Capture the cell that displays the provided text and extract its [X, Y] central coordinate. 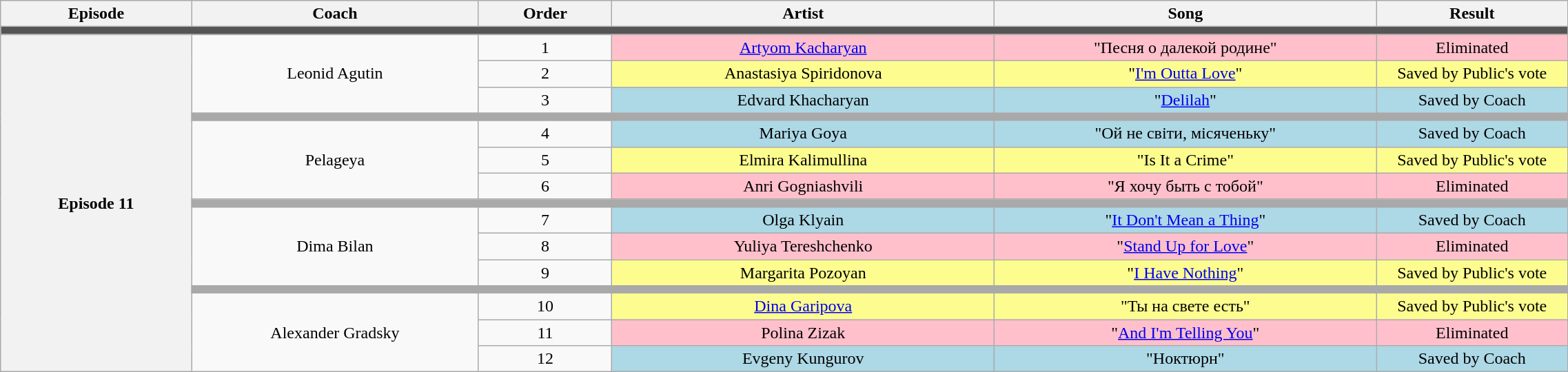
1 [545, 48]
"Я хочу быть с тобой" [1185, 186]
Dima Bilan [335, 246]
2 [545, 74]
Artyom Kacharyan [804, 48]
5 [545, 160]
4 [545, 134]
Dina Garipova [804, 307]
"Песня о далекой родине" [1185, 48]
Anastasiya Spiridonova [804, 74]
Episode 11 [96, 203]
7 [545, 220]
Episode [96, 14]
"It Don't Mean a Thing" [1185, 220]
10 [545, 307]
6 [545, 186]
Olga Klyain [804, 220]
"And I'm Telling You" [1185, 333]
Polina Zizak [804, 333]
Artist [804, 14]
Evgeny Kungurov [804, 359]
Edvard Khacharyan [804, 100]
3 [545, 100]
Coach [335, 14]
Mariya Goya [804, 134]
Anri Gogniashvili [804, 186]
Yuliya Tereshchenko [804, 246]
"Ноктюрн" [1185, 359]
Alexander Gradsky [335, 333]
"Is It a Crime" [1185, 160]
11 [545, 333]
Leonid Agutin [335, 74]
"I'm Outta Love" [1185, 74]
"Ой не світи, місяченьку" [1185, 134]
Margarita Pozoyan [804, 272]
Elmira Kalimullina [804, 160]
Result [1472, 14]
"I Have Nothing" [1185, 272]
"Delilah" [1185, 100]
12 [545, 359]
8 [545, 246]
"Stand Up for Love" [1185, 246]
"Ты на свете есть" [1185, 307]
Song [1185, 14]
9 [545, 272]
Pelageya [335, 160]
Order [545, 14]
